Scan for the cell matching the given text and deliver its (X, Y) coordinate at center. 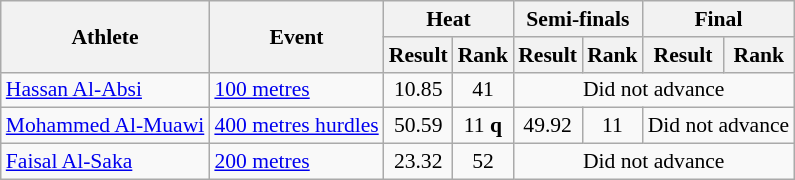
11 (612, 126)
Event (296, 36)
Heat (448, 19)
52 (484, 162)
Semi-finals (578, 19)
23.32 (418, 162)
Mohammed Al-Muawi (106, 126)
41 (484, 90)
10.85 (418, 90)
11 q (484, 126)
Hassan Al-Absi (106, 90)
50.59 (418, 126)
400 metres hurdles (296, 126)
200 metres (296, 162)
49.92 (548, 126)
Athlete (106, 36)
100 metres (296, 90)
Final (719, 19)
Faisal Al-Saka (106, 162)
